Find where the given text appears and provide that cell's center as [X, Y] coordinate. 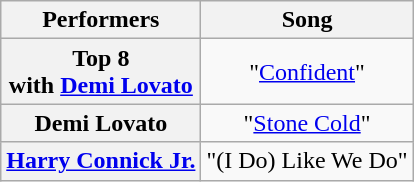
"Stone Cold" [307, 123]
Demi Lovato [101, 123]
Song [307, 20]
"Confident" [307, 72]
Performers [101, 20]
Top 8with Demi Lovato [101, 72]
Harry Connick Jr. [101, 161]
"(I Do) Like We Do" [307, 161]
